From the cell containing the given text, extract its center point as (x, y) coordinate. 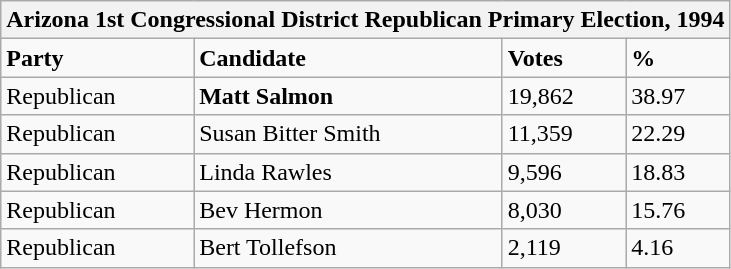
Linda Rawles (348, 172)
Votes (564, 58)
Matt Salmon (348, 96)
38.97 (678, 96)
18.83 (678, 172)
Bev Hermon (348, 210)
Candidate (348, 58)
19,862 (564, 96)
4.16 (678, 248)
Party (98, 58)
22.29 (678, 134)
9,596 (564, 172)
8,030 (564, 210)
11,359 (564, 134)
Arizona 1st Congressional District Republican Primary Election, 1994 (366, 20)
Susan Bitter Smith (348, 134)
15.76 (678, 210)
% (678, 58)
2,119 (564, 248)
Bert Tollefson (348, 248)
